Return [x, y] of the center of cell containing provided text 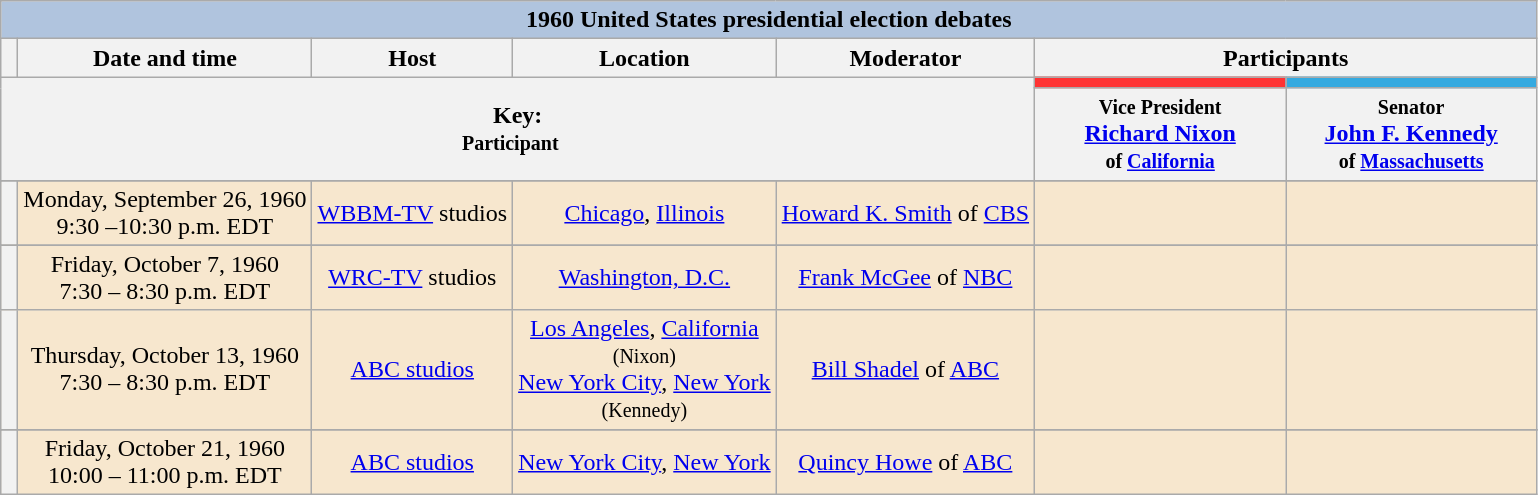
Key: Participant [518, 128]
Quincy Howe of ABC [905, 462]
Friday, October 7, 19607:30 – 8:30 p.m. EDT [165, 278]
Washington, D.C. [645, 278]
Vice PresidentRichard Nixonof California [1160, 134]
1960 United States presidential election debates [769, 20]
Howard K. Smith of CBS [905, 212]
New York City, New York [645, 462]
Thursday, October 13, 19607:30 – 8:30 p.m. EDT [165, 370]
WBBM-TV studios [412, 212]
Monday, September 26, 19609:30 –10:30 p.m. EDT [165, 212]
Friday, October 21, 196010:00 – 11:00 p.m. EDT [165, 462]
Bill Shadel of ABC [905, 370]
WRC-TV studios [412, 278]
Participants [1286, 58]
Date and time [165, 58]
Chicago, Illinois [645, 212]
Los Angeles, California(Nixon)New York City, New York(Kennedy) [645, 370]
SenatorJohn F. Kennedyof Massachusetts [1412, 134]
Host [412, 58]
Moderator [905, 58]
Location [645, 58]
Frank McGee of NBC [905, 278]
